Find where the given text appears and provide that cell's center as (X, Y) coordinate. 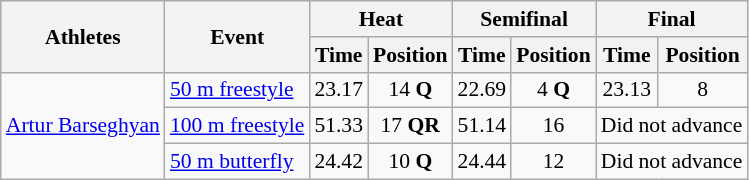
Athletes (83, 36)
100 m freestyle (237, 126)
51.33 (338, 126)
4 Q (553, 90)
24.42 (338, 162)
Heat (380, 19)
16 (553, 126)
17 QR (410, 126)
22.69 (482, 90)
23.17 (338, 90)
23.13 (627, 90)
Event (237, 36)
51.14 (482, 126)
14 Q (410, 90)
8 (702, 90)
24.44 (482, 162)
10 Q (410, 162)
50 m butterfly (237, 162)
Semifinal (524, 19)
50 m freestyle (237, 90)
12 (553, 162)
Artur Barseghyan (83, 126)
Final (672, 19)
